For the text-containing cell, return its midpoint in [X, Y] coordinate format. 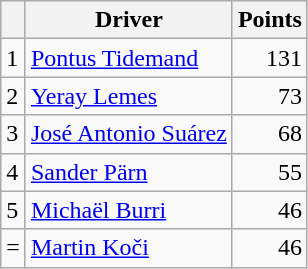
2 [14, 96]
3 [14, 134]
Driver [128, 20]
1 [14, 58]
5 [14, 210]
= [14, 248]
Pontus Tidemand [128, 58]
Martin Koči [128, 248]
Sander Pärn [128, 172]
Points [270, 20]
131 [270, 58]
Yeray Lemes [128, 96]
73 [270, 96]
José Antonio Suárez [128, 134]
55 [270, 172]
68 [270, 134]
Michaël Burri [128, 210]
4 [14, 172]
